Determine the [x, y] coordinate at the center of the cell enclosing the given text.  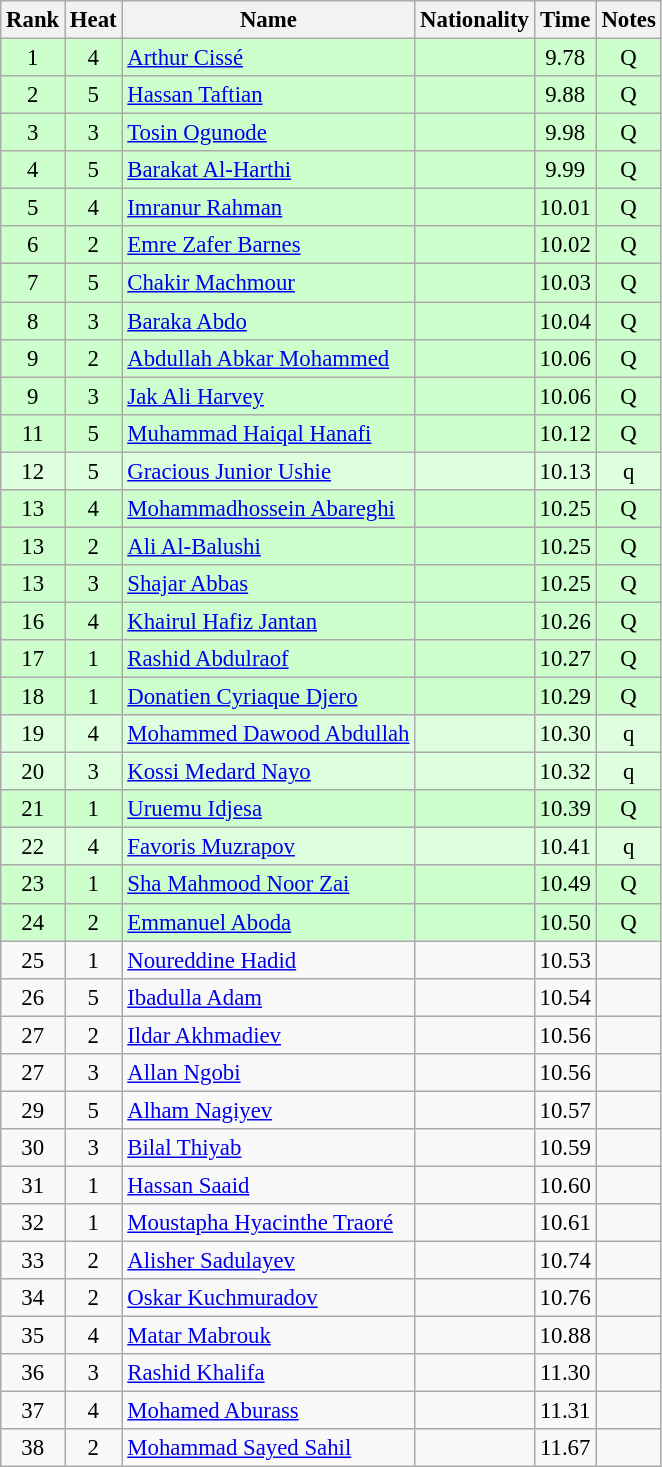
Name [268, 20]
10.30 [565, 734]
33 [33, 1261]
Allan Ngobi [268, 1073]
10.41 [565, 847]
Baraka Abdo [268, 321]
Hassan Taftian [268, 95]
Kossi Medard Nayo [268, 772]
Oskar Kuchmuradov [268, 1298]
10.57 [565, 1110]
10.39 [565, 809]
10.61 [565, 1223]
Rank [33, 20]
10.13 [565, 471]
23 [33, 885]
Khairul Hafiz Jantan [268, 621]
Matar Mabrouk [268, 1336]
10.12 [565, 433]
Time [565, 20]
10.26 [565, 621]
10.74 [565, 1261]
17 [33, 659]
16 [33, 621]
Heat [94, 20]
Arthur Cissé [268, 58]
Ildar Akhmadiev [268, 1035]
10.04 [565, 321]
10.59 [565, 1148]
11 [33, 433]
Jak Ali Harvey [268, 396]
Notes [628, 20]
32 [33, 1223]
Tosin Ogunode [268, 133]
Muhammad Haiqal Hanafi [268, 433]
Noureddine Hadid [268, 960]
10.54 [565, 997]
31 [33, 1185]
29 [33, 1110]
Mohammed Dawood Abdullah [268, 734]
19 [33, 734]
10.32 [565, 772]
Ali Al-Balushi [268, 546]
Bilal Thiyab [268, 1148]
20 [33, 772]
Favoris Muzrapov [268, 847]
7 [33, 283]
25 [33, 960]
Chakir Machmour [268, 283]
Emre Zafer Barnes [268, 245]
10.88 [565, 1336]
35 [33, 1336]
Mohammadhossein Abareghi [268, 509]
24 [33, 922]
Emmanuel Aboda [268, 922]
21 [33, 809]
34 [33, 1298]
22 [33, 847]
37 [33, 1411]
10.49 [565, 885]
Rashid Khalifa [268, 1373]
Nationality [474, 20]
9.88 [565, 95]
Imranur Rahman [268, 208]
Alham Nagiyev [268, 1110]
Barakat Al-Harthi [268, 170]
Mohamed Aburass [268, 1411]
11.30 [565, 1373]
10.76 [565, 1298]
Moustapha Hyacinthe Traoré [268, 1223]
10.27 [565, 659]
Shajar Abbas [268, 584]
10.02 [565, 245]
18 [33, 697]
Donatien Cyriaque Djero [268, 697]
10.01 [565, 208]
Alisher Sadulayev [268, 1261]
9.99 [565, 170]
Rashid Abdulraof [268, 659]
Abdullah Abkar Mohammed [268, 358]
10.03 [565, 283]
Uruemu Idjesa [268, 809]
6 [33, 245]
36 [33, 1373]
10.50 [565, 922]
8 [33, 321]
Sha Mahmood Noor Zai [268, 885]
9.78 [565, 58]
11.31 [565, 1411]
30 [33, 1148]
Gracious Junior Ushie [268, 471]
9.98 [565, 133]
10.53 [565, 960]
Hassan Saaid [268, 1185]
10.29 [565, 697]
Ibadulla Adam [268, 997]
26 [33, 997]
10.60 [565, 1185]
12 [33, 471]
